Capture the cell that displays the provided text and extract its (X, Y) central coordinate. 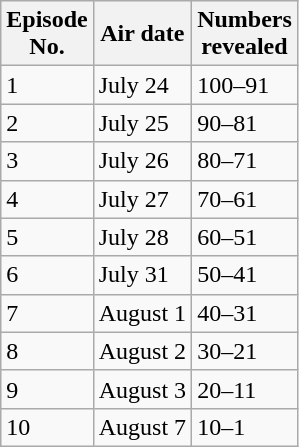
July 24 (142, 85)
90–81 (245, 123)
EpisodeNo. (47, 34)
10–1 (245, 427)
Air date (142, 34)
August 3 (142, 389)
July 31 (142, 275)
60–51 (245, 237)
3 (47, 161)
30–21 (245, 351)
20–11 (245, 389)
2 (47, 123)
July 28 (142, 237)
6 (47, 275)
10 (47, 427)
8 (47, 351)
July 27 (142, 199)
July 26 (142, 161)
7 (47, 313)
5 (47, 237)
Numbersrevealed (245, 34)
4 (47, 199)
80–71 (245, 161)
August 7 (142, 427)
70–61 (245, 199)
9 (47, 389)
40–31 (245, 313)
August 2 (142, 351)
100–91 (245, 85)
August 1 (142, 313)
July 25 (142, 123)
50–41 (245, 275)
1 (47, 85)
